Output the (X, Y) coordinate of the center of the cell containing the given text.  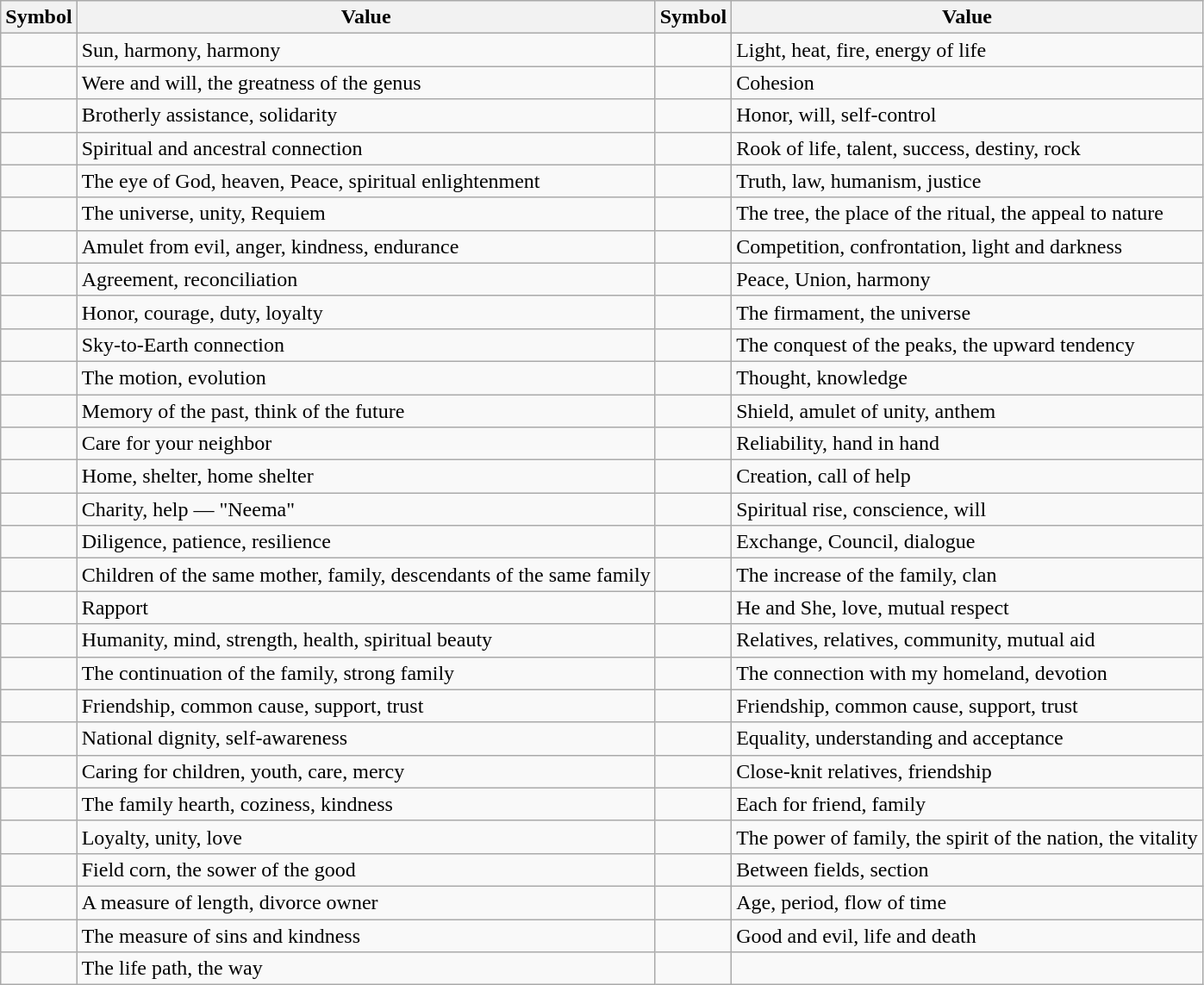
Between fields, section (967, 870)
The life path, the way (365, 969)
Creation, call of help (967, 477)
Rapport (365, 608)
Truth, law, humanism, justice (967, 181)
Brotherly assistance, solidarity (365, 115)
Sky-to-Earth connection (365, 345)
Competition, confrontation, light and darkness (967, 246)
Exchange, Council, dialogue (967, 542)
Relatives, relatives, community, mutual aid (967, 640)
Memory of the past, think of the future (365, 411)
Loyalty, unity, love (365, 837)
The motion, evolution (365, 377)
Honor, will, self-control (967, 115)
The power of family, the spirit of the nation, the vitality (967, 837)
Humanity, mind, strength, health, spiritual beauty (365, 640)
Agreement, reconciliation (365, 279)
Care for your neighbor (365, 444)
Thought, knowledge (967, 377)
The connection with my homeland, devotion (967, 673)
Diligence, patience, resilience (365, 542)
Field corn, the sower of the good (365, 870)
He and She, love, mutual respect (967, 608)
The universe, unity, Requiem (365, 214)
Home, shelter, home shelter (365, 477)
Good and evil, life and death (967, 935)
Equality, understanding and acceptance (967, 739)
Age, period, flow of time (967, 902)
Peace, Union, harmony (967, 279)
The measure of sins and kindness (365, 935)
The tree, the place of the ritual, the appeal to nature (967, 214)
Children of the same mother, family, descendants of the same family (365, 575)
Amulet from evil, anger, kindness, endurance (365, 246)
Caring for children, youth, care, mercy (365, 771)
Light, heat, fire, energy of life (967, 50)
The family hearth, coziness, kindness (365, 804)
The eye of God, heaven, Peace, spiritual enlightenment (365, 181)
Shield, amulet of unity, anthem (967, 411)
Were and will, the greatness of the genus (365, 83)
Spiritual and ancestral connection (365, 148)
Close-knit relatives, friendship (967, 771)
Sun, harmony, harmony (365, 50)
The increase of the family, clan (967, 575)
Cohesion (967, 83)
Reliability, hand in hand (967, 444)
National dignity, self-awareness (365, 739)
Each for friend, family (967, 804)
Honor, courage, duty, loyalty (365, 312)
Charity, help — "Neema" (365, 509)
The continuation of the family, strong family (365, 673)
Rook of life, talent, success, destiny, rock (967, 148)
Spiritual rise, conscience, will (967, 509)
The conquest of the peaks, the upward tendency (967, 345)
The firmament, the universe (967, 312)
A measure of length, divorce owner (365, 902)
